For the text-containing cell, return its midpoint in [X, Y] coordinate format. 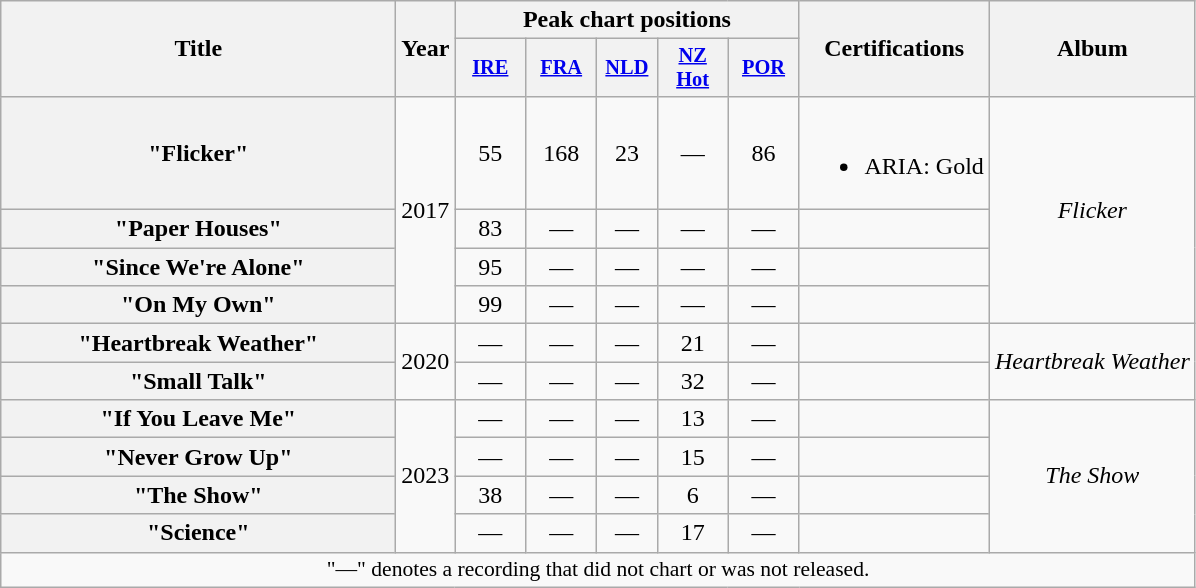
"Small Talk" [198, 381]
83 [490, 229]
"Never Grow Up" [198, 457]
2017 [426, 210]
2023 [426, 476]
15 [692, 457]
55 [490, 152]
FRA [562, 68]
"Flicker" [198, 152]
Flicker [1092, 210]
The Show [1092, 476]
38 [490, 495]
NLD [628, 68]
99 [490, 305]
IRE [490, 68]
86 [764, 152]
"Science" [198, 533]
"—" denotes a recording that did not chart or was not released. [598, 570]
"Paper Houses" [198, 229]
Peak chart positions [627, 20]
13 [692, 419]
23 [628, 152]
32 [692, 381]
Heartbreak Weather [1092, 362]
17 [692, 533]
Album [1092, 49]
6 [692, 495]
"Since We're Alone" [198, 267]
"If You Leave Me" [198, 419]
POR [764, 68]
"The Show" [198, 495]
NZHot [692, 68]
Year [426, 49]
"On My Own" [198, 305]
21 [692, 343]
ARIA: Gold [894, 152]
168 [562, 152]
"Heartbreak Weather" [198, 343]
95 [490, 267]
2020 [426, 362]
Certifications [894, 49]
Title [198, 49]
